Locate the cell with the specified text and output its [x, y] center coordinate. 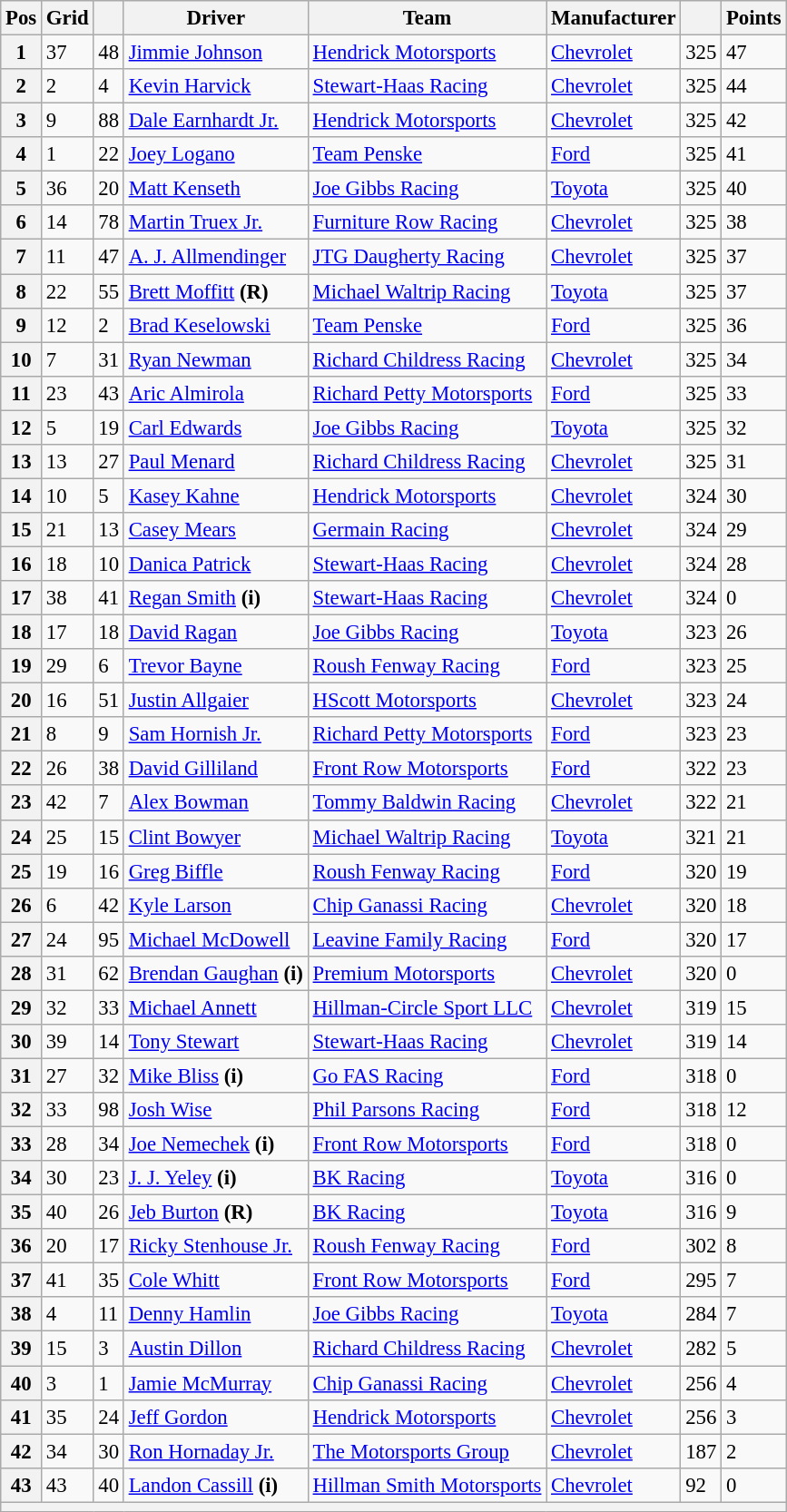
Phil Parsons Racing [427, 1110]
Go FAS Racing [427, 1075]
Points [753, 18]
88 [109, 121]
Michael McDowell [216, 939]
Ron Hornaday Jr. [216, 1451]
Premium Motorsports [427, 974]
282 [701, 1349]
HScott Motorsports [427, 701]
The Motorsports Group [427, 1451]
Austin Dillon [216, 1349]
Hillman Smith Motorsports [427, 1485]
295 [701, 1281]
Landon Cassill (i) [216, 1485]
Brett Moffitt (R) [216, 291]
Martin Truex Jr. [216, 222]
David Gilliland [216, 769]
Danica Patrick [216, 564]
Mike Bliss (i) [216, 1075]
44 [753, 86]
Matt Kenseth [216, 189]
Jeff Gordon [216, 1417]
JTG Daugherty Racing [427, 257]
Brendan Gaughan (i) [216, 974]
Dale Earnhardt Jr. [216, 121]
Carl Edwards [216, 427]
98 [109, 1110]
Manufacturer [614, 18]
Furniture Row Racing [427, 222]
Leavine Family Racing [427, 939]
Pos [22, 18]
Cole Whitt [216, 1281]
Team [427, 18]
Denny Hamlin [216, 1315]
Jeb Burton (R) [216, 1213]
Driver [216, 18]
95 [109, 939]
Aric Almirola [216, 393]
55 [109, 291]
Ryan Newman [216, 359]
Trevor Bayne [216, 666]
187 [701, 1451]
Joey Logano [216, 154]
Brad Keselowski [216, 325]
Justin Allgaier [216, 701]
Sam Hornish Jr. [216, 734]
Clint Bowyer [216, 837]
321 [701, 837]
J. J. Yeley (i) [216, 1178]
Kyle Larson [216, 905]
Josh Wise [216, 1110]
David Ragan [216, 633]
Germain Racing [427, 530]
Michael Annett [216, 1007]
Jimmie Johnson [216, 53]
Grid [67, 18]
Tony Stewart [216, 1042]
Casey Mears [216, 530]
Greg Biffle [216, 871]
51 [109, 701]
284 [701, 1315]
302 [701, 1246]
48 [109, 53]
Paul Menard [216, 462]
Regan Smith (i) [216, 598]
Ricky Stenhouse Jr. [216, 1246]
A. J. Allmendinger [216, 257]
62 [109, 974]
Kasey Kahne [216, 496]
Tommy Baldwin Racing [427, 803]
Alex Bowman [216, 803]
78 [109, 222]
Kevin Harvick [216, 86]
Jamie McMurray [216, 1383]
Hillman-Circle Sport LLC [427, 1007]
Joe Nemechek (i) [216, 1144]
92 [701, 1485]
